For the text-containing cell, return its midpoint in (x, y) coordinate format. 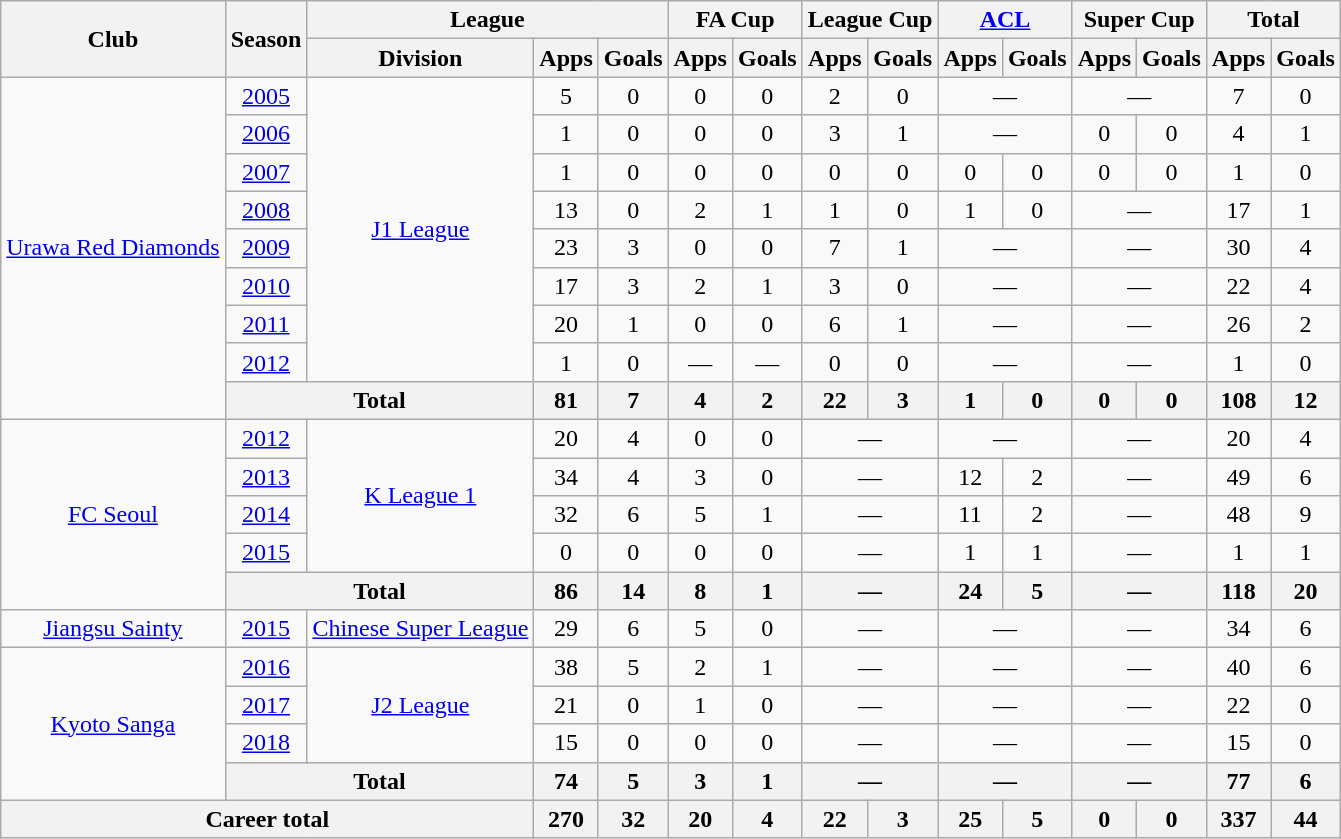
86 (566, 591)
2005 (266, 96)
118 (1238, 591)
Club (113, 39)
270 (566, 819)
2017 (266, 705)
13 (566, 210)
8 (700, 591)
FA Cup (735, 20)
38 (566, 667)
29 (566, 629)
J1 League (420, 229)
2011 (266, 324)
337 (1238, 819)
21 (566, 705)
49 (1238, 477)
Urawa Red Diamonds (113, 248)
FC Seoul (113, 514)
81 (566, 400)
48 (1238, 515)
26 (1238, 324)
14 (633, 591)
Season (266, 39)
Kyoto Sanga (113, 724)
9 (1306, 515)
Super Cup (1139, 20)
77 (1238, 781)
11 (970, 515)
2008 (266, 210)
J2 League (420, 705)
30 (1238, 248)
Division (420, 58)
ACL (1005, 20)
League (488, 20)
23 (566, 248)
2016 (266, 667)
2014 (266, 515)
K League 1 (420, 495)
2007 (266, 172)
Jiangsu Sainty (113, 629)
2010 (266, 286)
2018 (266, 743)
2013 (266, 477)
24 (970, 591)
2006 (266, 134)
Career total (268, 819)
Chinese Super League (420, 629)
League Cup (870, 20)
40 (1238, 667)
25 (970, 819)
108 (1238, 400)
74 (566, 781)
2009 (266, 248)
44 (1306, 819)
